Detect which cell encompasses the target text, then output its (x, y) center coordinate. 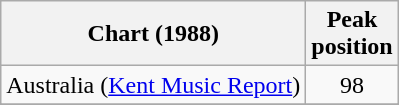
Peakposition (352, 34)
Australia (Kent Music Report) (154, 85)
98 (352, 85)
Chart (1988) (154, 34)
